Pinpoint the cell where the given text exists, returning its [X, Y] midpoint coordinate. 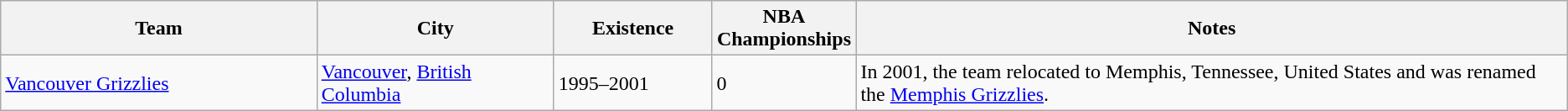
City [436, 29]
NBA Championships [784, 29]
0 [784, 82]
Vancouver, British Columbia [436, 82]
Team [159, 29]
Notes [1211, 29]
Existence [633, 29]
In 2001, the team relocated to Memphis, Tennessee, United States and was renamed the Memphis Grizzlies. [1211, 82]
1995–2001 [633, 82]
Vancouver Grizzlies [159, 82]
